From the cell containing the given text, extract its center point as (X, Y) coordinate. 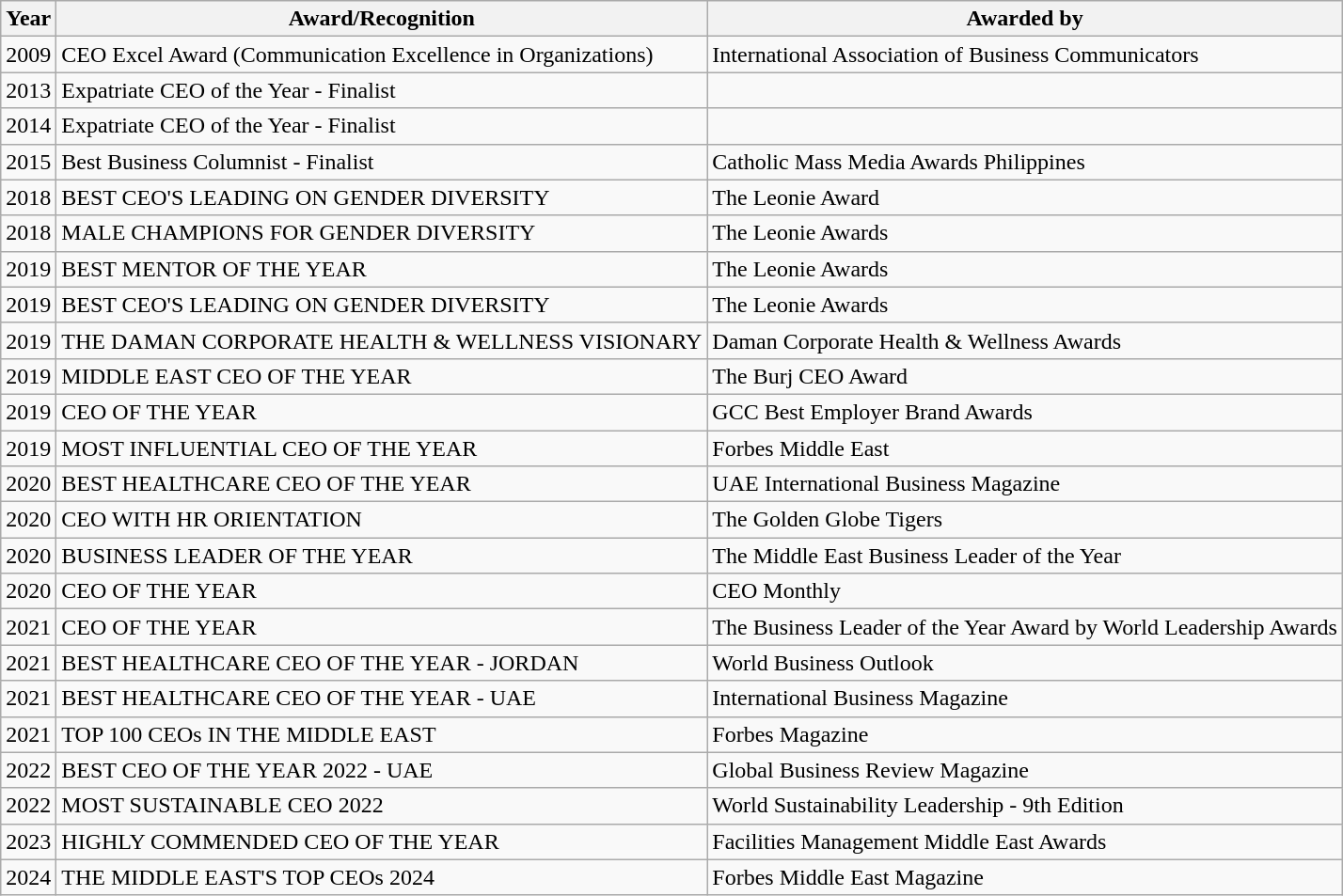
BEST HEALTHCARE CEO OF THE YEAR - UAE (382, 699)
Forbes Middle East (1025, 448)
Forbes Middle East Magazine (1025, 877)
MALE CHAMPIONS FOR GENDER DIVERSITY (382, 233)
The Leonie Award (1025, 197)
2013 (28, 90)
Global Business Review Magazine (1025, 770)
2009 (28, 55)
Year (28, 19)
Best Business Columnist - Finalist (382, 162)
THE DAMAN CORPORATE HEALTH & WELLNESS VISIONARY (382, 340)
2015 (28, 162)
BUSINESS LEADER OF THE YEAR (382, 556)
Catholic Mass Media Awards Philippines (1025, 162)
Awarded by (1025, 19)
BEST HEALTHCARE CEO OF THE YEAR (382, 484)
The Golden Globe Tigers (1025, 520)
THE MIDDLE EAST'S TOP CEOs 2024 (382, 877)
The Middle East Business Leader of the Year (1025, 556)
The Business Leader of the Year Award by World Leadership Awards (1025, 627)
GCC Best Employer Brand Awards (1025, 412)
CEO WITH HR ORIENTATION (382, 520)
World Sustainability Leadership - 9th Edition (1025, 806)
BEST CEO OF THE YEAR 2022 - UAE (382, 770)
Award/Recognition (382, 19)
HIGHLY COMMENDED CEO OF THE YEAR (382, 841)
2023 (28, 841)
World Business Outlook (1025, 663)
Facilities Management Middle East Awards (1025, 841)
International Association of Business Communicators (1025, 55)
TOP 100 CEOs IN THE MIDDLE EAST (382, 734)
BEST HEALTHCARE CEO OF THE YEAR - JORDAN (382, 663)
2014 (28, 126)
UAE International Business Magazine (1025, 484)
MOST INFLUENTIAL CEO OF THE YEAR (382, 448)
MOST SUSTAINABLE CEO 2022 (382, 806)
Daman Corporate Health & Wellness Awards (1025, 340)
Forbes Magazine (1025, 734)
International Business Magazine (1025, 699)
2024 (28, 877)
CEO Excel Award (Communication Excellence in Organizations) (382, 55)
The Burj CEO Award (1025, 376)
CEO Monthly (1025, 591)
BEST MENTOR OF THE YEAR (382, 269)
MIDDLE EAST CEO OF THE YEAR (382, 376)
